Return the [x, y] coordinate for the center point of the cell that contains the specified text.  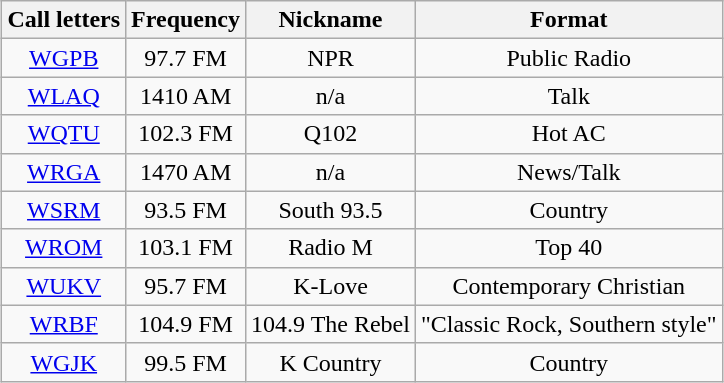
104.9 FM [186, 324]
Hot AC [568, 134]
WQTU [64, 134]
104.9 The Rebel [331, 324]
NPR [331, 58]
Radio M [331, 248]
Contemporary Christian [568, 286]
95.7 FM [186, 286]
News/Talk [568, 172]
"Classic Rock, Southern style" [568, 324]
WLAQ [64, 96]
Top 40 [568, 248]
99.5 FM [186, 362]
WROM [64, 248]
1410 AM [186, 96]
102.3 FM [186, 134]
Frequency [186, 20]
WGJK [64, 362]
Nickname [331, 20]
93.5 FM [186, 210]
1470 AM [186, 172]
Talk [568, 96]
K-Love [331, 286]
103.1 FM [186, 248]
Q102 [331, 134]
Call letters [64, 20]
Public Radio [568, 58]
Format [568, 20]
WUKV [64, 286]
South 93.5 [331, 210]
WRBF [64, 324]
WSRM [64, 210]
WGPB [64, 58]
K Country [331, 362]
WRGA [64, 172]
97.7 FM [186, 58]
